Scan for the cell matching the given text and deliver its [X, Y] coordinate at center. 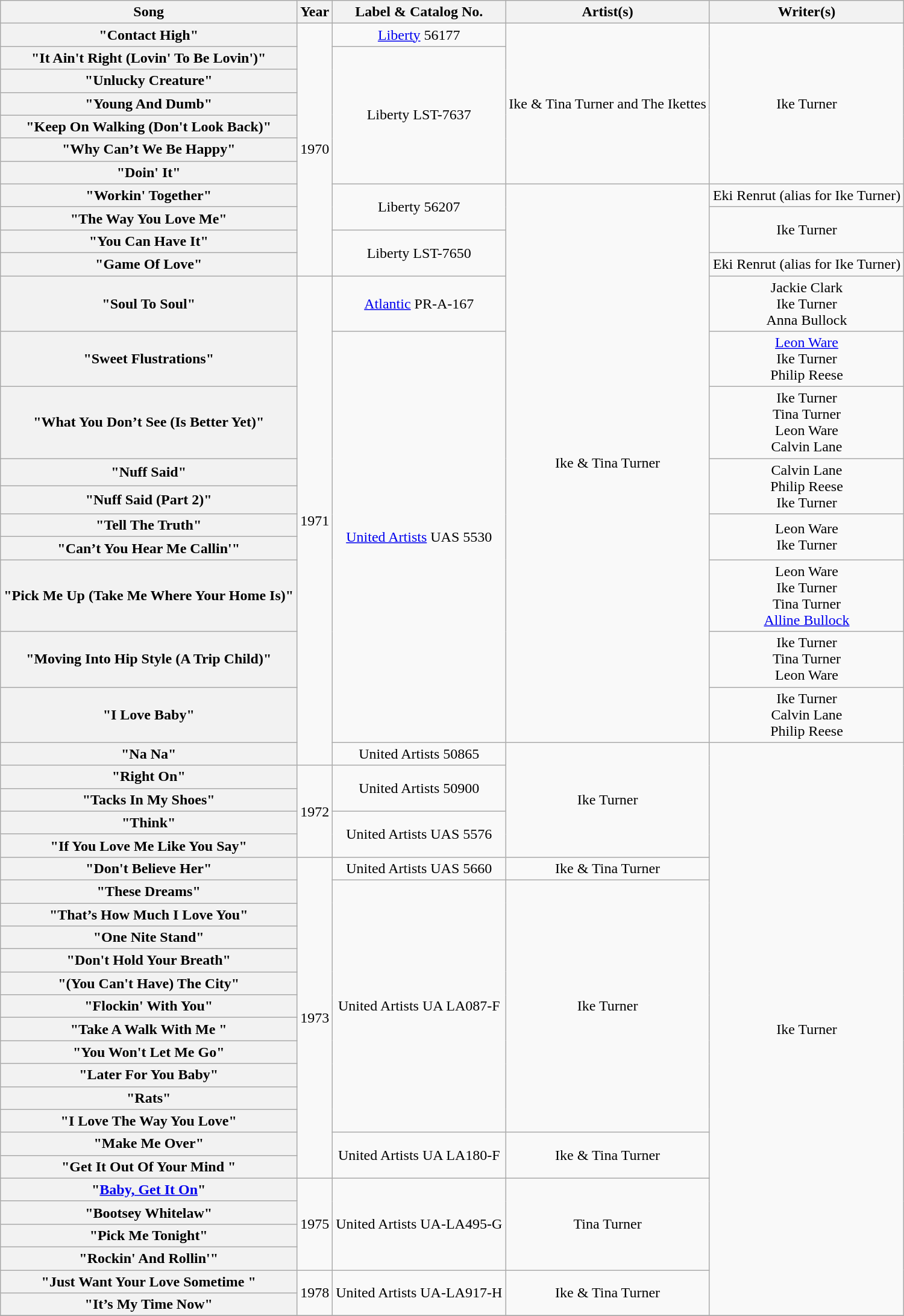
"You Won't Let Me Go" [149, 1052]
United Artists 50865 [419, 754]
Year [315, 12]
"(You Can't Have) The City" [149, 983]
"Make Me Over" [149, 1144]
"Moving Into Hip Style (A Trip Child)" [149, 659]
Tina Turner [607, 1224]
United Artists UAS 5530 [419, 537]
1975 [315, 1224]
1973 [315, 1017]
1970 [315, 149]
Liberty LST-7637 [419, 115]
"Workin' Together" [149, 195]
"It’s My Time Now" [149, 1305]
Leon WareIke Turner [806, 537]
"Game Of Love" [149, 264]
"Doin' It" [149, 172]
United Artists UA LA087-F [419, 1006]
United Artists UAS 5660 [419, 868]
"Young And Dumb" [149, 104]
"It Ain't Right (Lovin' To Be Lovin')" [149, 58]
Ike TurnerTina TurnerLeon Ware [806, 659]
"The Way You Love Me" [149, 218]
Jackie ClarkIke TurnerAnna Bullock [806, 304]
Leon WareIke TurnerTina TurnerAlline Bullock [806, 595]
"You Can Have It" [149, 241]
Liberty 56207 [419, 207]
United Artists UA-LA917-H [419, 1293]
"Rats" [149, 1098]
Song [149, 12]
"Bootsey Whitelaw" [149, 1212]
"Sweet Flustrations" [149, 359]
"Keep On Walking (Don't Look Back)" [149, 127]
Liberty LST-7650 [419, 252]
"If You Love Me Like You Say" [149, 845]
"Right On" [149, 777]
"Baby, Get It On" [149, 1189]
"That’s How Much I Love You" [149, 914]
"Nuff Said" [149, 472]
"Nuff Said (Part 2)" [149, 500]
Ike TurnerTina TurnerLeon WareCalvin Lane [806, 423]
"I Love Baby" [149, 715]
Leon WareIke TurnerPhilip Reese [806, 359]
Ike TurnerCalvin LanePhilip Reese [806, 715]
"These Dreams" [149, 891]
"Contact High" [149, 35]
"Can’t You Hear Me Callin'" [149, 548]
"Na Na" [149, 754]
United Artists 50900 [419, 788]
"Pick Me Tonight" [149, 1235]
"Flockin' With You" [149, 1006]
Writer(s) [806, 12]
"Unlucky Creature" [149, 81]
"Soul To Soul" [149, 304]
"Don't Hold Your Breath" [149, 960]
"Later For You Baby" [149, 1075]
"Why Can’t We Be Happy" [149, 149]
"Tell The Truth" [149, 525]
Label & Catalog No. [419, 12]
"Get It Out Of Your Mind " [149, 1167]
"Pick Me Up (Take Me Where Your Home Is)" [149, 595]
"I Love The Way You Love" [149, 1121]
"Just Want Your Love Sometime " [149, 1282]
Liberty 56177 [419, 35]
United Artists UAS 5576 [419, 834]
Calvin LanePhilip ReeseIke Turner [806, 486]
"Take A Walk With Me " [149, 1029]
Artist(s) [607, 12]
1978 [315, 1293]
"What You Don’t See (Is Better Yet)" [149, 423]
1972 [315, 811]
"Rockin' And Rollin'" [149, 1258]
"Tacks In My Shoes" [149, 800]
United Artists UA-LA495-G [419, 1224]
United Artists UA LA180-F [419, 1155]
"Don't Believe Her" [149, 868]
Atlantic PR-A-167 [419, 304]
"Think" [149, 822]
1971 [315, 521]
Ike & Tina Turner and The Ikettes [607, 104]
"One Nite Stand" [149, 938]
